Return the (x, y) coordinate for the center point of the cell that contains the specified text.  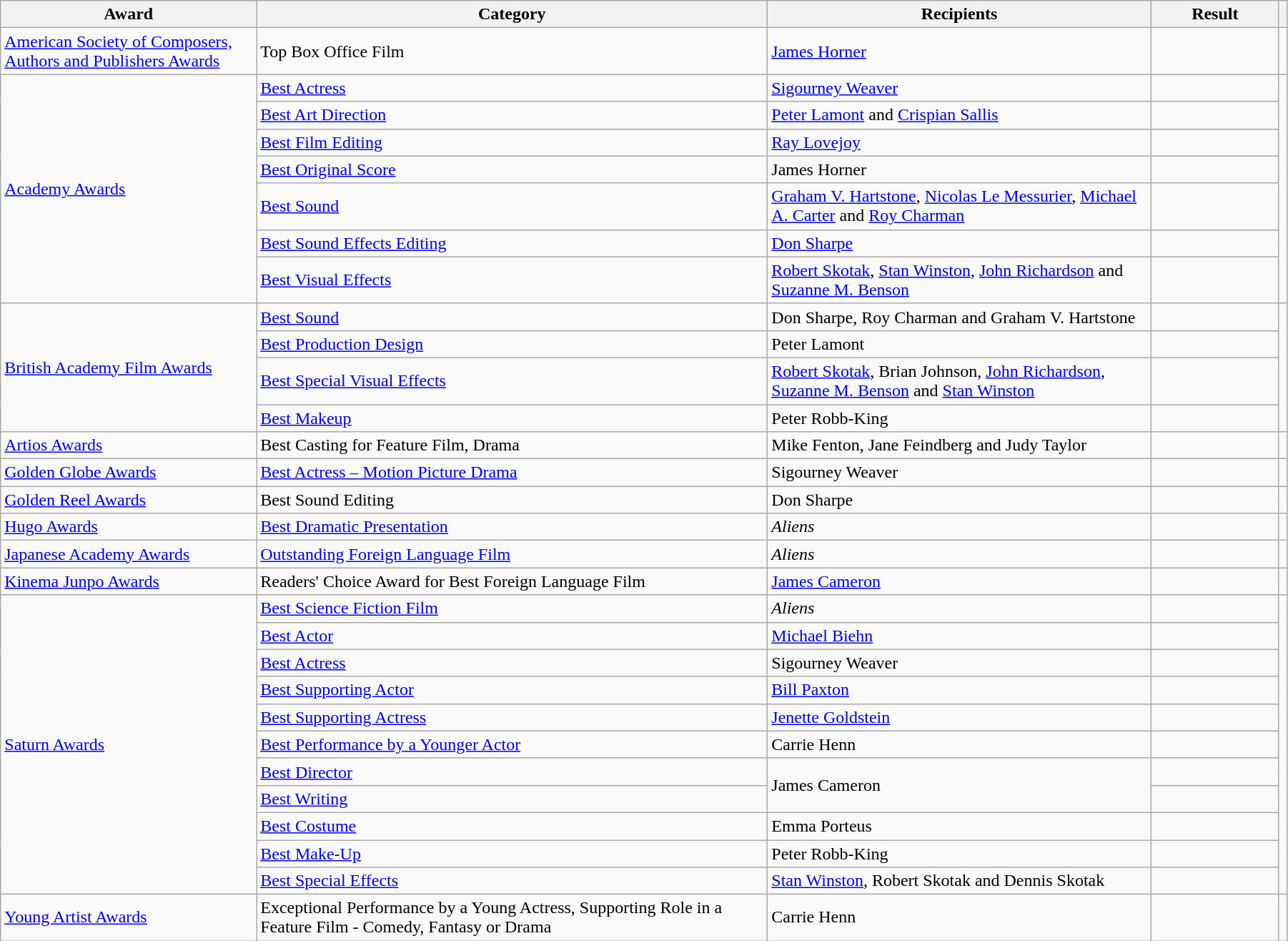
Best Dramatic Presentation (512, 527)
Best Special Visual Effects (512, 380)
Category (512, 14)
Don Sharpe, Roy Charman and Graham V. Hartstone (959, 317)
Bill Paxton (959, 690)
Best Writing (512, 799)
Result (1215, 14)
Best Original Score (512, 169)
Best Special Effects (512, 881)
Exceptional Performance by a Young Actress, Supporting Role in a Feature Film - Comedy, Fantasy or Drama (512, 918)
Best Art Direction (512, 115)
Best Director (512, 772)
Kinema Junpo Awards (129, 581)
Young Artist Awards (129, 918)
Japanese Academy Awards (129, 554)
Best Make-Up (512, 853)
Outstanding Foreign Language Film (512, 554)
American Society of Composers, Authors and Publishers Awards (129, 51)
Best Sound Editing (512, 500)
Graham V. Hartstone, Nicolas Le Messurier, Michael A. Carter and Roy Charman (959, 206)
Peter Lamont (959, 344)
Best Costume (512, 826)
Saturn Awards (129, 745)
Recipients (959, 14)
Readers' Choice Award for Best Foreign Language Film (512, 581)
Best Performance by a Younger Actor (512, 744)
Michael Biehn (959, 636)
Mike Fenton, Jane Feindberg and Judy Taylor (959, 445)
Best Actor (512, 636)
Best Sound Effects Editing (512, 243)
Best Science Fiction Film (512, 609)
Best Supporting Actor (512, 690)
Best Makeup (512, 418)
Golden Globe Awards (129, 473)
Hugo Awards (129, 527)
Emma Porteus (959, 826)
Golden Reel Awards (129, 500)
Award (129, 14)
Jenette Goldstein (959, 717)
Best Supporting Actress (512, 717)
Top Box Office Film (512, 51)
Stan Winston, Robert Skotak and Dennis Skotak (959, 881)
Robert Skotak, Brian Johnson, John Richardson, Suzanne M. Benson and Stan Winston (959, 380)
Robert Skotak, Stan Winston, John Richardson and Suzanne M. Benson (959, 280)
Artios Awards (129, 445)
Academy Awards (129, 189)
Best Production Design (512, 344)
Best Actress – Motion Picture Drama (512, 473)
Best Film Editing (512, 142)
British Academy Film Awards (129, 368)
Best Visual Effects (512, 280)
Ray Lovejoy (959, 142)
Best Casting for Feature Film, Drama (512, 445)
Peter Lamont and Crispian Sallis (959, 115)
